From the cell containing the given text, extract its center point as [x, y] coordinate. 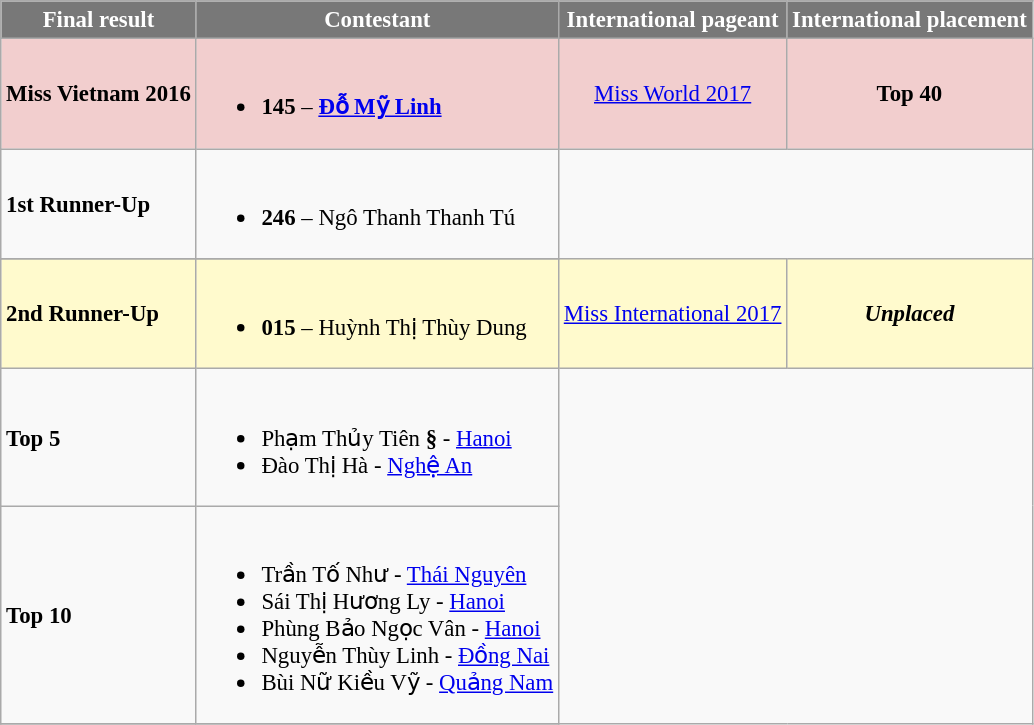
Unplaced [910, 314]
Miss World 2017 [672, 94]
Trần Tố Như - Thái NguyênSái Thị Hương Ly - HanoiPhùng Bảo Ngọc Vân - HanoiNguyễn Thùy Linh - Đồng NaiBùi Nữ Kiều Vỹ - Quảng Nam [377, 615]
Miss Vietnam 2016 [98, 94]
Top 10 [98, 615]
Top 5 [98, 438]
2nd Runner-Up [98, 314]
015 – Huỳnh Thị Thùy Dung [377, 314]
Final result [98, 20]
Contestant [377, 20]
246 – Ngô Thanh Thanh Tú [377, 204]
145 – Đỗ Mỹ Linh [377, 94]
International pageant [672, 20]
Miss International 2017 [672, 314]
Top 40 [910, 94]
International placement [910, 20]
Phạm Thủy Tiên § - HanoiĐào Thị Hà - Nghệ An [377, 438]
1st Runner-Up [98, 204]
